Return the (x, y) coordinate for the center point of the cell that contains the specified text.  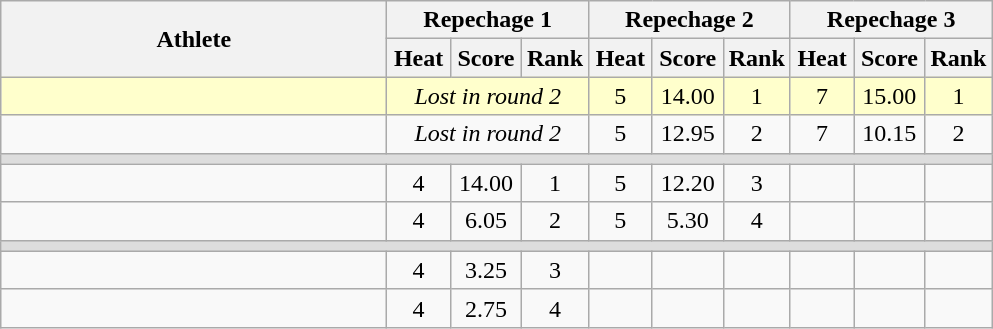
12.95 (688, 134)
6.05 (486, 221)
5.30 (688, 221)
2.75 (486, 308)
10.15 (890, 134)
3.25 (486, 270)
15.00 (890, 96)
Repechage 2 (690, 20)
Repechage 3 (891, 20)
Repechage 1 (488, 20)
12.20 (688, 183)
Athlete (194, 39)
